Return the (X, Y) coordinate for the center point of the cell that contains the specified text.  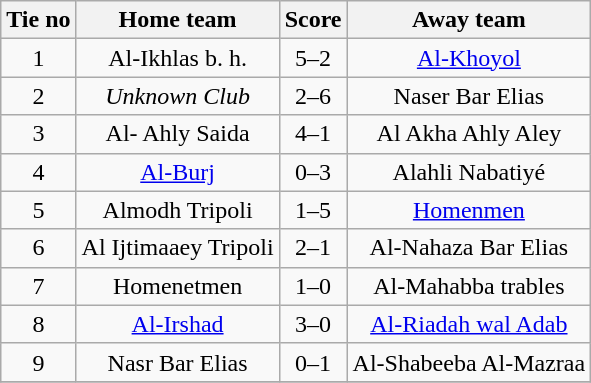
3–0 (313, 324)
Al Ijtimaaey Tripoli (178, 248)
Homenmen (469, 210)
Tie no (38, 20)
Homenetmen (178, 286)
Al-Khoyol (469, 58)
5 (38, 210)
2–6 (313, 96)
9 (38, 362)
Naser Bar Elias (469, 96)
Al-Shabeeba Al-Mazraa (469, 362)
3 (38, 134)
Unknown Club (178, 96)
Al Akha Ahly Aley (469, 134)
0–1 (313, 362)
1–5 (313, 210)
0–3 (313, 172)
4–1 (313, 134)
Al-Riadah wal Adab (469, 324)
2–1 (313, 248)
6 (38, 248)
Nasr Bar Elias (178, 362)
Away team (469, 20)
5–2 (313, 58)
Al- Ahly Saida (178, 134)
4 (38, 172)
8 (38, 324)
Al-Mahabba trables (469, 286)
Al-Burj (178, 172)
7 (38, 286)
Almodh Tripoli (178, 210)
1 (38, 58)
Home team (178, 20)
Al-Irshad (178, 324)
2 (38, 96)
Al-Nahaza Bar Elias (469, 248)
Al-Ikhlas b. h. (178, 58)
1–0 (313, 286)
Alahli Nabatiyé (469, 172)
Score (313, 20)
